Determine the (X, Y) coordinate at the center of the cell enclosing the given text.  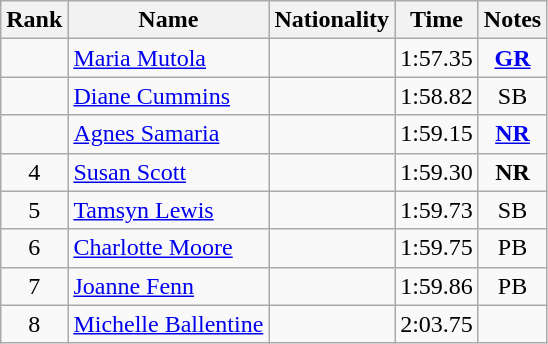
2:03.75 (437, 324)
Name (168, 20)
1:59.15 (437, 134)
Rank (34, 20)
Charlotte Moore (168, 248)
6 (34, 248)
1:59.73 (437, 210)
Michelle Ballentine (168, 324)
Time (437, 20)
1:59.86 (437, 286)
Diane Cummins (168, 96)
4 (34, 172)
Agnes Samaria (168, 134)
1:57.35 (437, 58)
Maria Mutola (168, 58)
7 (34, 286)
5 (34, 210)
GR (512, 58)
Notes (512, 20)
Joanne Fenn (168, 286)
1:58.82 (437, 96)
1:59.30 (437, 172)
Susan Scott (168, 172)
1:59.75 (437, 248)
Nationality (332, 20)
Tamsyn Lewis (168, 210)
8 (34, 324)
